Find where the given text appears and provide that cell's center as (x, y) coordinate. 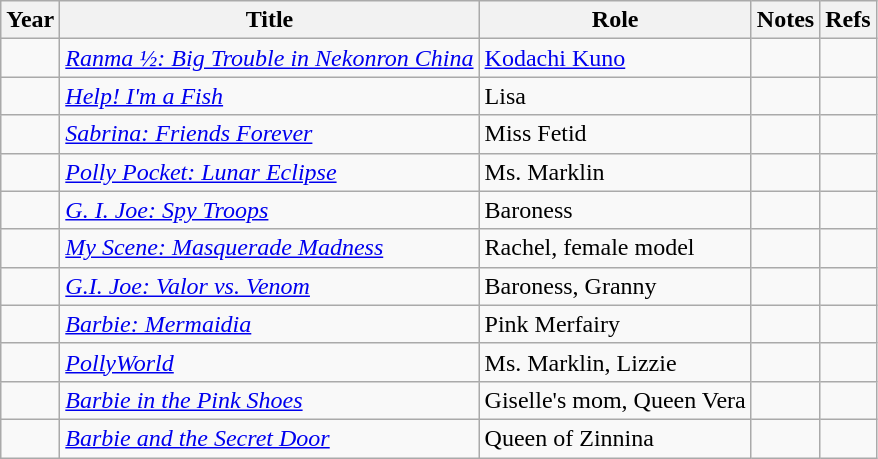
Refs (848, 20)
Barbie in the Pink Shoes (270, 400)
Sabrina: Friends Forever (270, 134)
Baroness, Granny (615, 286)
Rachel, female model (615, 248)
Giselle's mom, Queen Vera (615, 400)
PollyWorld (270, 362)
My Scene: Masquerade Madness (270, 248)
Title (270, 20)
Ms. Marklin, Lizzie (615, 362)
Help! I'm a Fish (270, 96)
Kodachi Kuno (615, 58)
Role (615, 20)
Queen of Zinnina (615, 438)
Barbie and the Secret Door (270, 438)
Miss Fetid (615, 134)
Pink Merfairy (615, 324)
Year (30, 20)
Polly Pocket: Lunar Eclipse (270, 172)
Barbie: Mermaidia (270, 324)
Ranma ½: Big Trouble in Nekonron China (270, 58)
Notes (785, 20)
Ms. Marklin (615, 172)
G.I. Joe: Valor vs. Venom (270, 286)
Lisa (615, 96)
Baroness (615, 210)
G. I. Joe: Spy Troops (270, 210)
